Provide the (X, Y) coordinate of the cell's center where the given text is located.  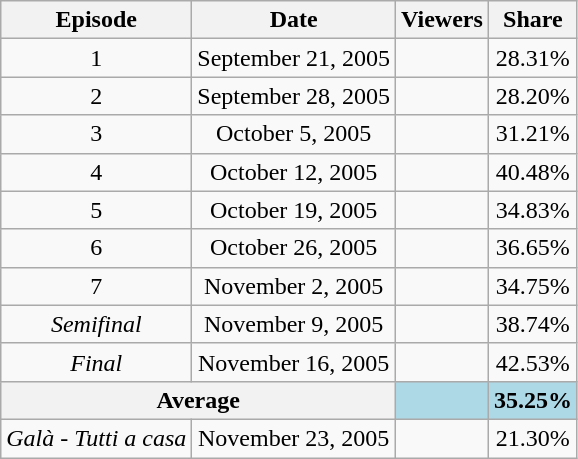
2 (96, 96)
November 9, 2005 (294, 324)
28.31% (532, 58)
Galà - Tutti a casa (96, 438)
November 2, 2005 (294, 286)
November 23, 2005 (294, 438)
September 28, 2005 (294, 96)
38.74% (532, 324)
October 19, 2005 (294, 210)
5 (96, 210)
October 26, 2005 (294, 248)
Semifinal (96, 324)
35.25% (532, 400)
Date (294, 20)
Share (532, 20)
34.83% (532, 210)
21.30% (532, 438)
Viewers (442, 20)
36.65% (532, 248)
Average (198, 400)
6 (96, 248)
7 (96, 286)
October 5, 2005 (294, 134)
Episode (96, 20)
31.21% (532, 134)
October 12, 2005 (294, 172)
November 16, 2005 (294, 362)
28.20% (532, 96)
Final (96, 362)
September 21, 2005 (294, 58)
42.53% (532, 362)
4 (96, 172)
3 (96, 134)
40.48% (532, 172)
1 (96, 58)
34.75% (532, 286)
